Provide the [x, y] coordinate of the cell's center where the given text is located.  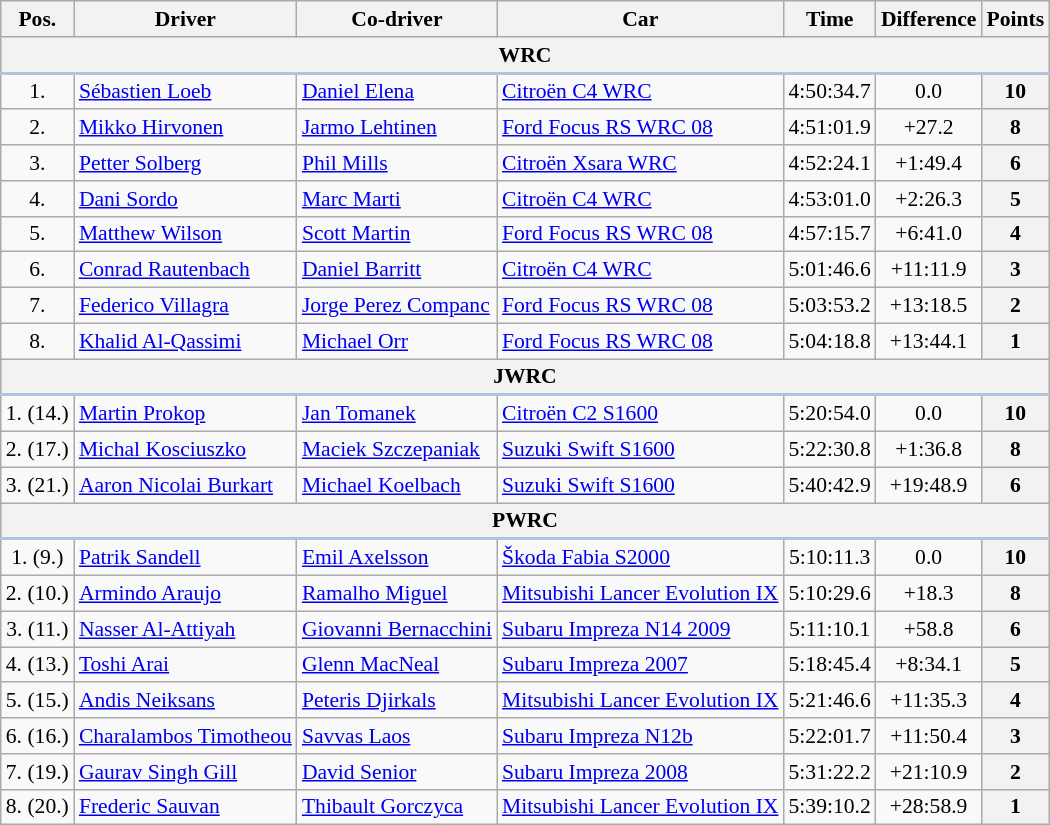
5:22:01.7 [830, 736]
WRC [525, 55]
Škoda Fabia S2000 [640, 557]
8. (20.) [38, 807]
Jorge Perez Companc [397, 306]
+13:44.1 [929, 341]
+18.3 [929, 594]
Pos. [38, 19]
3. (11.) [38, 629]
Frederic Sauvan [186, 807]
2. [38, 128]
4. [38, 199]
Difference [929, 19]
3. [38, 163]
Car [640, 19]
+11:11.9 [929, 270]
2. (10.) [38, 594]
+11:35.3 [929, 701]
+2:26.3 [929, 199]
Savvas Laos [397, 736]
4:50:34.7 [830, 91]
+28:58.9 [929, 807]
Subaru Impreza 2007 [640, 665]
Conrad Rautenbach [186, 270]
Petter Solberg [186, 163]
7. [38, 306]
+1:49.4 [929, 163]
+19:48.9 [929, 485]
Nasser Al-Attiyah [186, 629]
+6:41.0 [929, 234]
Scott Martin [397, 234]
Charalambos Timotheou [186, 736]
JWRC [525, 377]
Driver [186, 19]
+21:10.9 [929, 772]
2. (17.) [38, 450]
+58.8 [929, 629]
Peteris Djirkals [397, 701]
Khalid Al-Qassimi [186, 341]
Daniel Barritt [397, 270]
Points [1015, 19]
Thibault Gorczyca [397, 807]
PWRC [525, 521]
4:51:01.9 [830, 128]
4:57:15.7 [830, 234]
Subaru Impreza N12b [640, 736]
Martin Prokop [186, 413]
5:40:42.9 [830, 485]
5. [38, 234]
Marc Marti [397, 199]
Subaru Impreza N14 2009 [640, 629]
5:03:53.2 [830, 306]
Michal Kosciuszko [186, 450]
5:31:22.2 [830, 772]
Emil Axelsson [397, 557]
Co-driver [397, 19]
Patrik Sandell [186, 557]
Matthew Wilson [186, 234]
Ramalho Miguel [397, 594]
Dani Sordo [186, 199]
Toshi Arai [186, 665]
Mikko Hirvonen [186, 128]
Phil Mills [397, 163]
Michael Orr [397, 341]
Sébastien Loeb [186, 91]
+1:36.8 [929, 450]
1. (9.) [38, 557]
Subaru Impreza 2008 [640, 772]
4:53:01.0 [830, 199]
Citroën C2 S1600 [640, 413]
Jarmo Lehtinen [397, 128]
Aaron Nicolai Burkart [186, 485]
5:20:54.0 [830, 413]
5:39:10.2 [830, 807]
Andis Neiksans [186, 701]
Citroën Xsara WRC [640, 163]
Michael Koelbach [397, 485]
5:10:11.3 [830, 557]
5:21:46.6 [830, 701]
Jan Tomanek [397, 413]
4:52:24.1 [830, 163]
5:10:29.6 [830, 594]
5:18:45.4 [830, 665]
Time [830, 19]
6. (16.) [38, 736]
Daniel Elena [397, 91]
4. (13.) [38, 665]
+8:34.1 [929, 665]
+27.2 [929, 128]
5:11:10.1 [830, 629]
5. (15.) [38, 701]
1. (14.) [38, 413]
1. [38, 91]
3. (21.) [38, 485]
+13:18.5 [929, 306]
Maciek Szczepaniak [397, 450]
Glenn MacNeal [397, 665]
7. (19.) [38, 772]
6. [38, 270]
5:22:30.8 [830, 450]
5:04:18.8 [830, 341]
Federico Villagra [186, 306]
Gaurav Singh Gill [186, 772]
5:01:46.6 [830, 270]
8. [38, 341]
Armindo Araujo [186, 594]
+11:50.4 [929, 736]
Giovanni Bernacchini [397, 629]
David Senior [397, 772]
